Identify which cell holds the provided text, then report its (x, y) central coordinate. 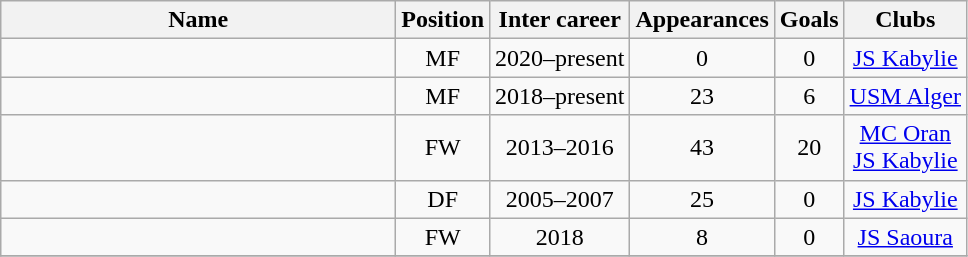
Appearances (702, 20)
Clubs (905, 20)
2005–2007 (560, 199)
23 (702, 96)
Name (198, 20)
JS Saoura (905, 237)
2013–2016 (560, 148)
Inter career (560, 20)
2018 (560, 237)
25 (702, 199)
DF (443, 199)
43 (702, 148)
Position (443, 20)
MC OranJS Kabylie (905, 148)
8 (702, 237)
2018–present (560, 96)
Goals (809, 20)
20 (809, 148)
6 (809, 96)
2020–present (560, 58)
USM Alger (905, 96)
